Search for the cell housing the specified text and yield its (x, y) center coordinate. 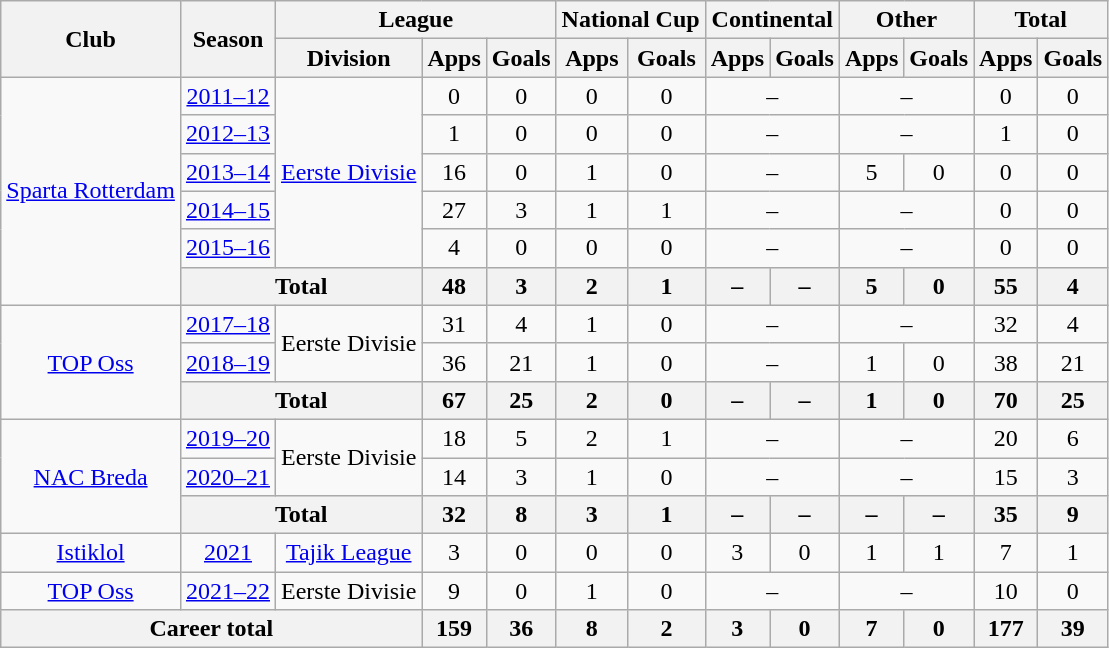
2017–18 (228, 324)
Other (906, 20)
Career total (212, 629)
20 (1006, 438)
2012–13 (228, 134)
31 (454, 324)
159 (454, 629)
Division (349, 58)
Continental (772, 20)
Season (228, 39)
27 (454, 210)
70 (1006, 400)
2013–14 (228, 172)
Istiklol (91, 553)
35 (1006, 515)
2021 (228, 553)
48 (454, 286)
15 (1006, 477)
6 (1073, 438)
2018–19 (228, 362)
14 (454, 477)
55 (1006, 286)
2011–12 (228, 96)
Sparta Rotterdam (91, 191)
2014–15 (228, 210)
2020–21 (228, 477)
18 (454, 438)
NAC Breda (91, 476)
2019–20 (228, 438)
39 (1073, 629)
2021–22 (228, 591)
2015–16 (228, 248)
67 (454, 400)
Club (91, 39)
10 (1006, 591)
National Cup (630, 20)
177 (1006, 629)
38 (1006, 362)
Tajik League (349, 553)
League (416, 20)
16 (454, 172)
